Return (X, Y) of the center of cell containing provided text 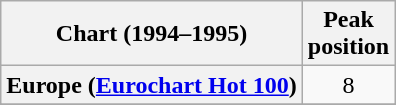
Europe (Eurochart Hot 100) (152, 85)
Peakposition (348, 34)
8 (348, 85)
Chart (1994–1995) (152, 34)
